Scan for the cell matching the given text and deliver its (x, y) coordinate at center. 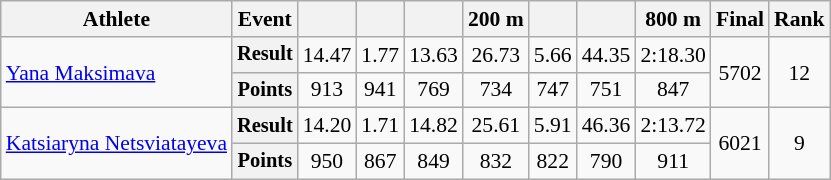
867 (380, 162)
13.63 (434, 55)
Rank (800, 19)
Final (740, 19)
800 m (672, 19)
832 (496, 162)
950 (328, 162)
751 (606, 90)
913 (328, 90)
822 (553, 162)
Athlete (116, 19)
769 (434, 90)
1.71 (380, 126)
2:13.72 (672, 126)
12 (800, 72)
911 (672, 162)
Katsiaryna Netsviatayeva (116, 144)
46.36 (606, 126)
1.77 (380, 55)
26.73 (496, 55)
14.20 (328, 126)
5702 (740, 72)
Yana Maksimava (116, 72)
849 (434, 162)
747 (553, 90)
200 m (496, 19)
734 (496, 90)
14.82 (434, 126)
44.35 (606, 55)
5.66 (553, 55)
847 (672, 90)
14.47 (328, 55)
9 (800, 144)
2:18.30 (672, 55)
25.61 (496, 126)
5.91 (553, 126)
941 (380, 90)
6021 (740, 144)
790 (606, 162)
Event (265, 19)
